Capture the cell that displays the provided text and extract its (x, y) central coordinate. 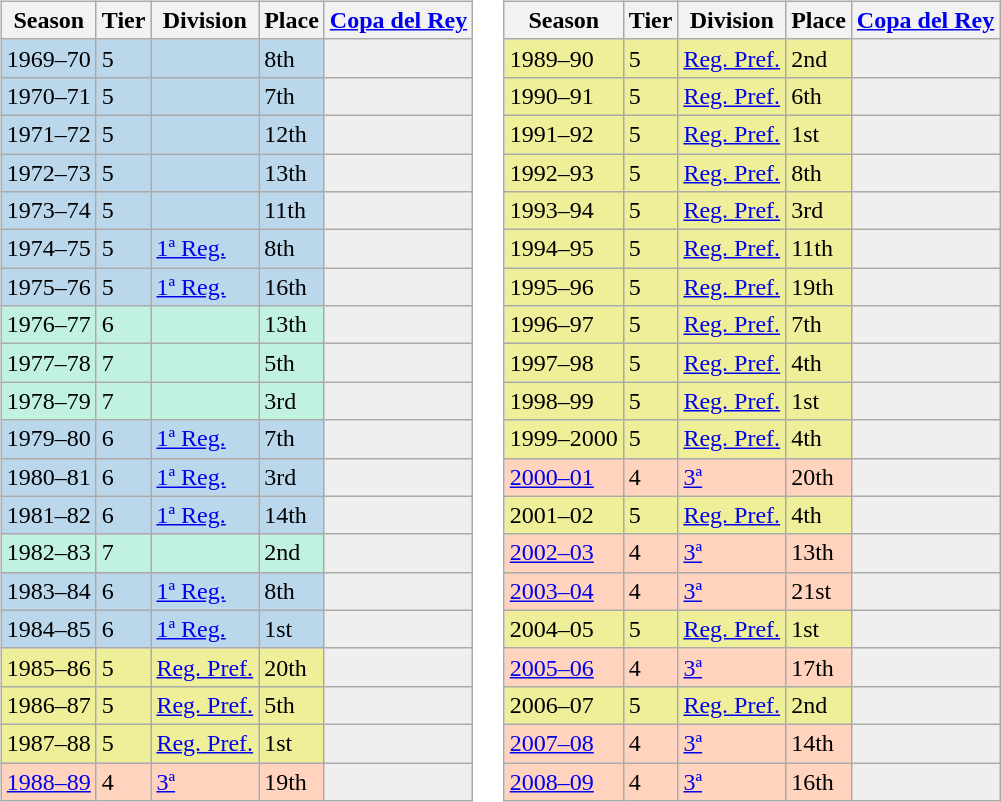
1996–97 (564, 325)
1986–87 (48, 705)
1992–93 (564, 173)
2008–09 (564, 781)
1979–80 (48, 439)
1976–77 (48, 325)
2001–02 (564, 515)
1972–73 (48, 173)
1978–79 (48, 401)
1987–88 (48, 743)
1993–94 (564, 211)
1995–96 (564, 287)
1985–86 (48, 667)
1994–95 (564, 249)
2002–03 (564, 553)
1969–70 (48, 58)
2000–01 (564, 477)
2005–06 (564, 667)
1989–90 (564, 58)
1973–74 (48, 211)
2003–04 (564, 591)
2004–05 (564, 629)
1988–89 (48, 781)
2006–07 (564, 705)
1980–81 (48, 477)
1997–98 (564, 363)
6th (819, 96)
1998–99 (564, 401)
17th (819, 667)
1990–91 (564, 96)
12th (292, 134)
1991–92 (564, 134)
1981–82 (48, 515)
1982–83 (48, 553)
21st (819, 591)
2007–08 (564, 743)
1975–76 (48, 287)
1977–78 (48, 363)
1971–72 (48, 134)
1970–71 (48, 96)
1983–84 (48, 591)
1984–85 (48, 629)
1974–75 (48, 249)
1999–2000 (564, 439)
